Locate the cell with the specified text and output its (X, Y) center coordinate. 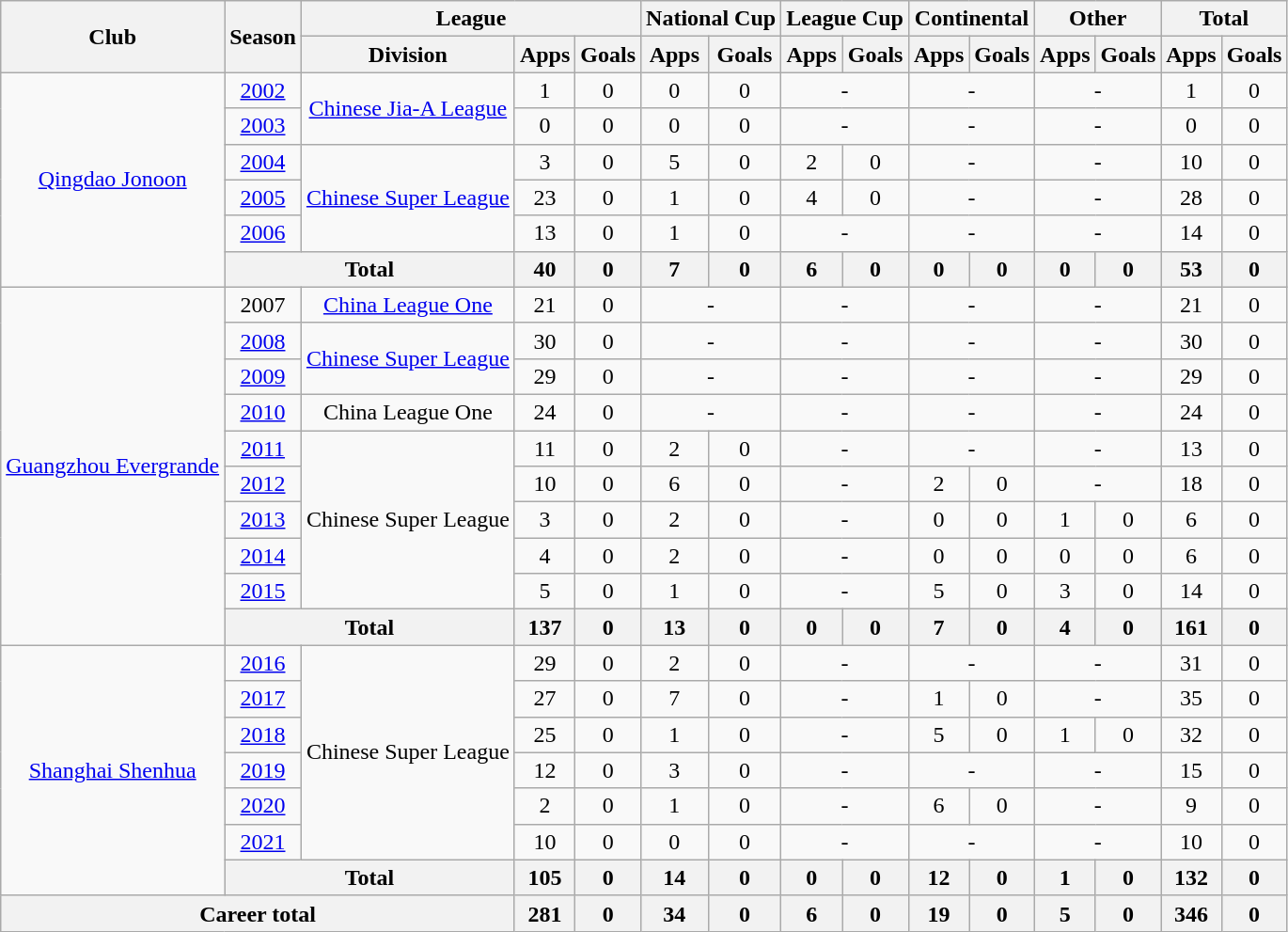
53 (1191, 269)
2007 (263, 305)
161 (1191, 627)
40 (544, 269)
34 (675, 913)
Club (113, 37)
2018 (263, 735)
105 (544, 877)
137 (544, 627)
35 (1191, 699)
28 (1191, 197)
2012 (263, 484)
31 (1191, 663)
346 (1191, 913)
18 (1191, 484)
Season (263, 37)
9 (1191, 806)
League Cup (845, 19)
2011 (263, 449)
23 (544, 197)
2008 (263, 340)
Division (408, 55)
11 (544, 449)
2006 (263, 233)
132 (1191, 877)
2013 (263, 520)
Chinese Jia-A League (408, 108)
2015 (263, 592)
Other (1098, 19)
2004 (263, 162)
25 (544, 735)
Guangzhou Evergrande (113, 466)
15 (1191, 770)
National Cup (711, 19)
Shanghai Shenhua (113, 770)
2002 (263, 90)
Career total (258, 913)
2019 (263, 770)
Qingdao Jonoon (113, 180)
2020 (263, 806)
Continental (971, 19)
League (470, 19)
2003 (263, 126)
2016 (263, 663)
2014 (263, 556)
27 (544, 699)
281 (544, 913)
19 (938, 913)
2009 (263, 376)
2021 (263, 842)
2005 (263, 197)
2010 (263, 412)
32 (1191, 735)
2017 (263, 699)
